Scan for the cell matching the given text and deliver its [x, y] coordinate at center. 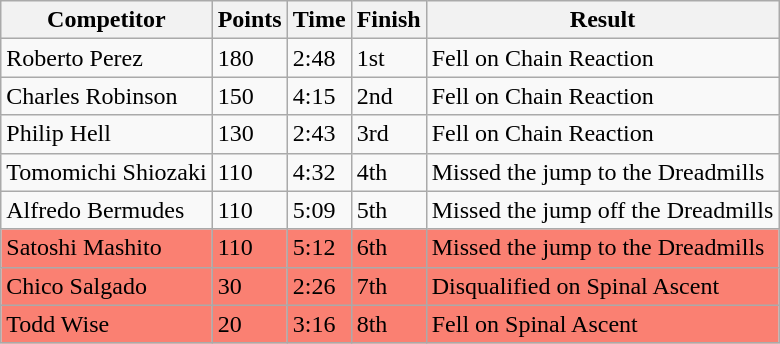
Disqualified on Spinal Ascent [602, 286]
1st [388, 58]
Points [250, 20]
2:43 [319, 134]
3rd [388, 134]
130 [250, 134]
5:09 [319, 210]
Philip Hell [106, 134]
180 [250, 58]
6th [388, 248]
Chico Salgado [106, 286]
7th [388, 286]
20 [250, 324]
2:26 [319, 286]
Alfredo Bermudes [106, 210]
4th [388, 172]
2:48 [319, 58]
4:32 [319, 172]
Tomomichi Shiozaki [106, 172]
5:12 [319, 248]
2nd [388, 96]
4:15 [319, 96]
Todd Wise [106, 324]
Satoshi Mashito [106, 248]
Missed the jump off the Dreadmills [602, 210]
Time [319, 20]
30 [250, 286]
Result [602, 20]
Finish [388, 20]
Fell on Spinal Ascent [602, 324]
5th [388, 210]
Charles Robinson [106, 96]
3:16 [319, 324]
Competitor [106, 20]
8th [388, 324]
150 [250, 96]
Roberto Perez [106, 58]
